Search for the cell housing the specified text and yield its (x, y) center coordinate. 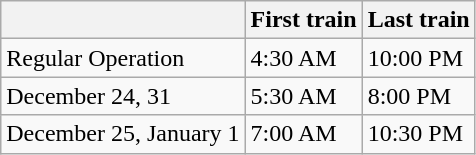
4:30 AM (304, 58)
December 25, January 1 (123, 134)
10:30 PM (418, 134)
Regular Operation (123, 58)
8:00 PM (418, 96)
First train (304, 20)
10:00 PM (418, 58)
7:00 AM (304, 134)
December 24, 31 (123, 96)
5:30 AM (304, 96)
Last train (418, 20)
